Determine the [x, y] coordinate at the center of the cell enclosing the given text.  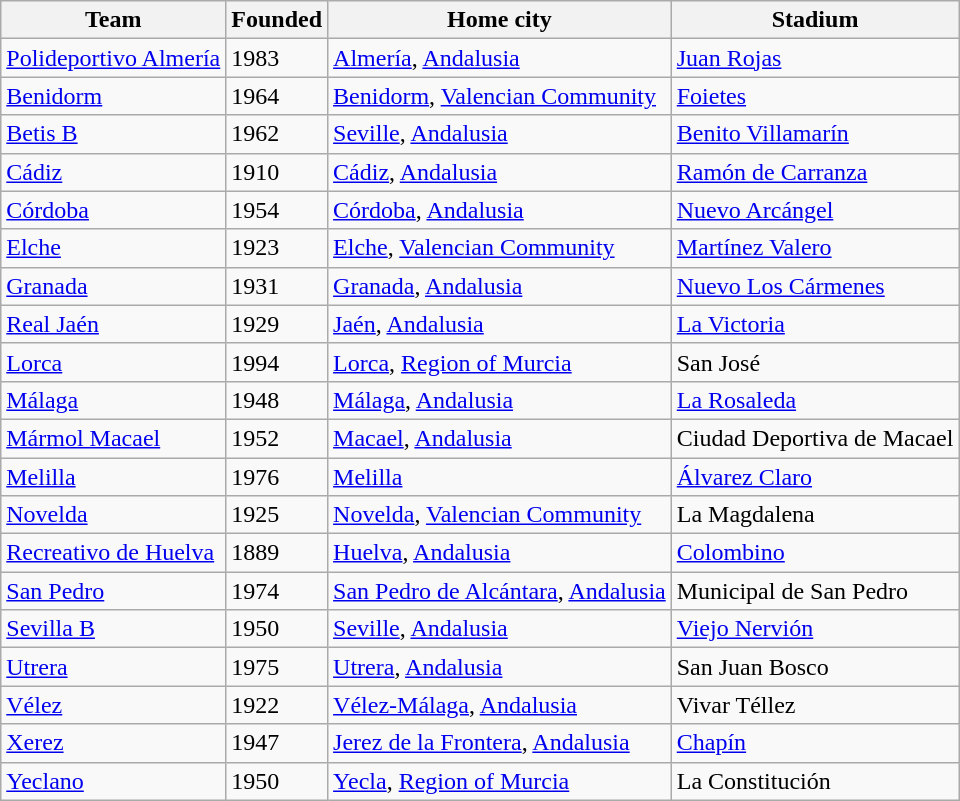
Elche, Valencian Community [500, 248]
Mármol Macael [114, 438]
San Juan Bosco [815, 667]
1889 [277, 553]
Team [114, 20]
1975 [277, 667]
Granada [114, 286]
Polideportivo Almería [114, 58]
Lorca, Region of Murcia [500, 362]
Yecla, Region of Murcia [500, 781]
Colombino [815, 553]
San Pedro [114, 591]
Álvarez Claro [815, 477]
1976 [277, 477]
Málaga [114, 400]
1910 [277, 172]
Nuevo Los Cármenes [815, 286]
Viejo Nervión [815, 629]
Founded [277, 20]
Martínez Valero [815, 248]
1954 [277, 210]
Córdoba [114, 210]
1931 [277, 286]
Betis B [114, 134]
La Magdalena [815, 515]
1922 [277, 705]
1962 [277, 134]
Utrera, Andalusia [500, 667]
Córdoba, Andalusia [500, 210]
Benito Villamarín [815, 134]
Cádiz [114, 172]
Vélez [114, 705]
Juan Rojas [815, 58]
1925 [277, 515]
1974 [277, 591]
1952 [277, 438]
Foietes [815, 96]
Almería, Andalusia [500, 58]
Jerez de la Frontera, Andalusia [500, 743]
1964 [277, 96]
Municipal de San Pedro [815, 591]
Elche [114, 248]
San José [815, 362]
Vivar Téllez [815, 705]
Home city [500, 20]
Utrera [114, 667]
Benidorm, Valencian Community [500, 96]
1947 [277, 743]
Yeclano [114, 781]
La Constitución [815, 781]
Novelda [114, 515]
Cádiz, Andalusia [500, 172]
Málaga, Andalusia [500, 400]
Stadium [815, 20]
Chapín [815, 743]
Huelva, Andalusia [500, 553]
Recreativo de Huelva [114, 553]
1923 [277, 248]
1948 [277, 400]
1983 [277, 58]
1994 [277, 362]
La Rosaleda [815, 400]
Real Jaén [114, 324]
La Victoria [815, 324]
Granada, Andalusia [500, 286]
San Pedro de Alcántara, Andalusia [500, 591]
Ramón de Carranza [815, 172]
Nuevo Arcángel [815, 210]
Benidorm [114, 96]
Novelda, Valencian Community [500, 515]
Macael, Andalusia [500, 438]
Vélez-Málaga, Andalusia [500, 705]
1929 [277, 324]
Sevilla B [114, 629]
Ciudad Deportiva de Macael [815, 438]
Xerez [114, 743]
Lorca [114, 362]
Jaén, Andalusia [500, 324]
